Identify which cell holds the provided text, then report its (x, y) central coordinate. 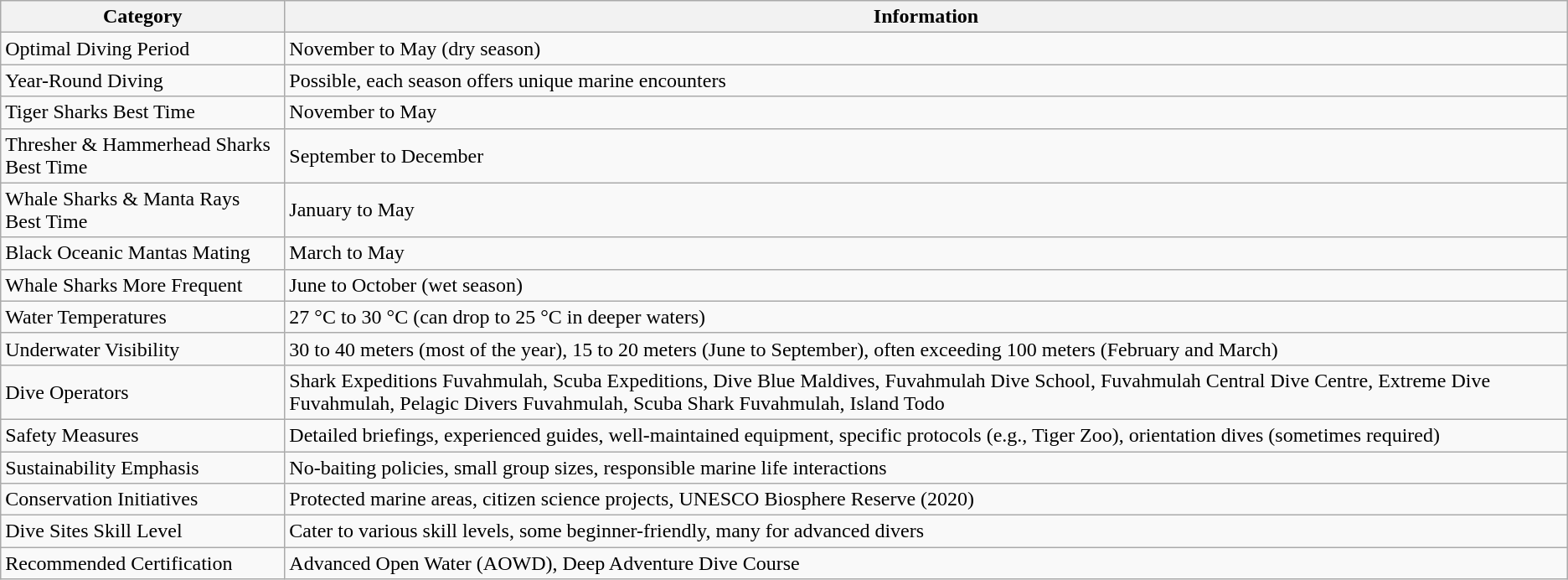
Detailed briefings, experienced guides, well-maintained equipment, specific protocols (e.g., Tiger Zoo), orientation dives (sometimes required) (926, 435)
Conservation Initiatives (142, 500)
Recommended Certification (142, 563)
Sustainability Emphasis (142, 467)
Whale Sharks & Manta Rays Best Time (142, 210)
Water Temperatures (142, 317)
Black Oceanic Mantas Mating (142, 253)
Tiger Sharks Best Time (142, 112)
November to May (dry season) (926, 49)
30 to 40 meters (most of the year), 15 to 20 meters (June to September), often exceeding 100 meters (February and March) (926, 349)
Possible, each season offers unique marine encounters (926, 80)
27 °C to 30 °C (can drop to 25 °C in deeper waters) (926, 317)
March to May (926, 253)
Thresher & Hammerhead Sharks Best Time (142, 156)
Optimal Diving Period (142, 49)
Underwater Visibility (142, 349)
Year-Round Diving (142, 80)
September to December (926, 156)
June to October (wet season) (926, 285)
Dive Operators (142, 392)
Whale Sharks More Frequent (142, 285)
Safety Measures (142, 435)
November to May (926, 112)
Category (142, 17)
Protected marine areas, citizen science projects, UNESCO Biosphere Reserve (2020) (926, 500)
January to May (926, 210)
Cater to various skill levels, some beginner-friendly, many for advanced divers (926, 531)
Information (926, 17)
No-baiting policies, small group sizes, responsible marine life interactions (926, 467)
Dive Sites Skill Level (142, 531)
Advanced Open Water (AOWD), Deep Adventure Dive Course (926, 563)
